From the cell containing the given text, extract its center point as [X, Y] coordinate. 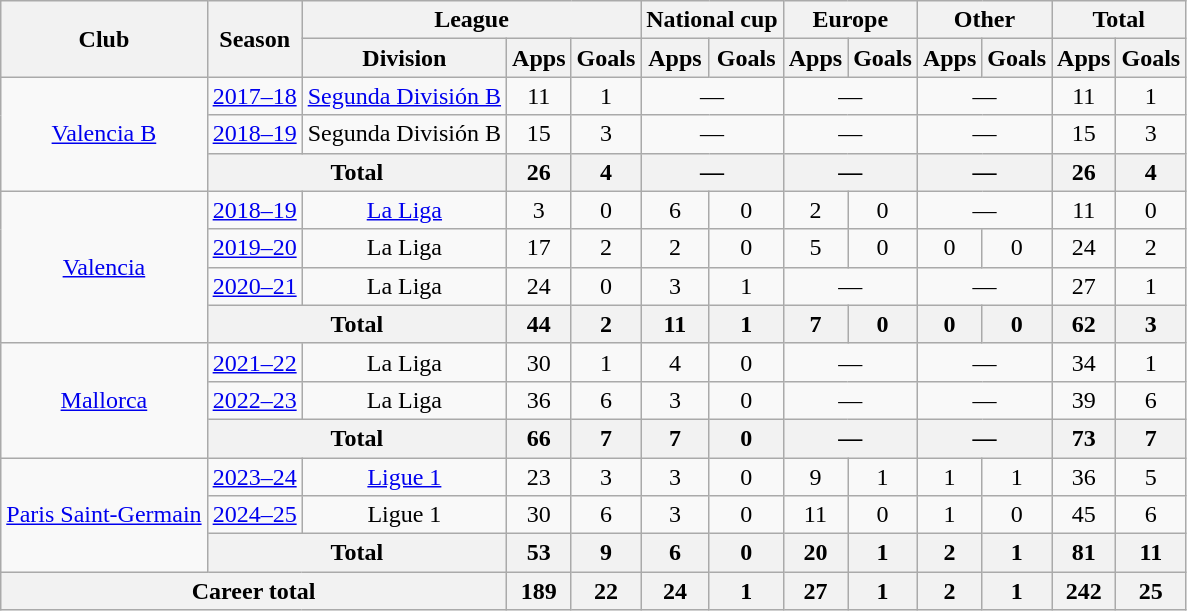
Europe [850, 20]
Valencia B [104, 134]
81 [1084, 553]
Career total [254, 591]
62 [1084, 324]
39 [1084, 400]
17 [539, 248]
Other [984, 20]
League [472, 20]
73 [1084, 438]
2019–20 [254, 248]
2024–25 [254, 515]
45 [1084, 515]
2022–23 [254, 400]
2017–18 [254, 96]
2023–24 [254, 477]
National cup [712, 20]
22 [606, 591]
20 [815, 553]
242 [1084, 591]
2020–21 [254, 286]
189 [539, 591]
Valencia [104, 267]
34 [1084, 362]
Division [404, 58]
23 [539, 477]
Season [254, 39]
Club [104, 39]
53 [539, 553]
Paris Saint-Germain [104, 515]
2021–22 [254, 362]
44 [539, 324]
25 [1151, 591]
66 [539, 438]
Mallorca [104, 400]
